Scan for the cell matching the given text and deliver its (X, Y) coordinate at center. 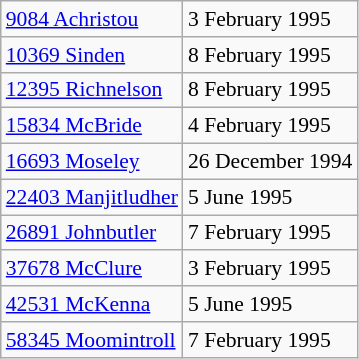
58345 Moomintroll (92, 340)
10369 Sinden (92, 55)
15834 McBride (92, 126)
37678 McClure (92, 269)
4 February 1995 (270, 126)
12395 Richnelson (92, 90)
26891 Johnbutler (92, 233)
22403 Manjitludher (92, 197)
26 December 1994 (270, 162)
42531 McKenna (92, 304)
16693 Moseley (92, 162)
9084 Achristou (92, 19)
